Scan for the cell matching the given text and deliver its [x, y] coordinate at center. 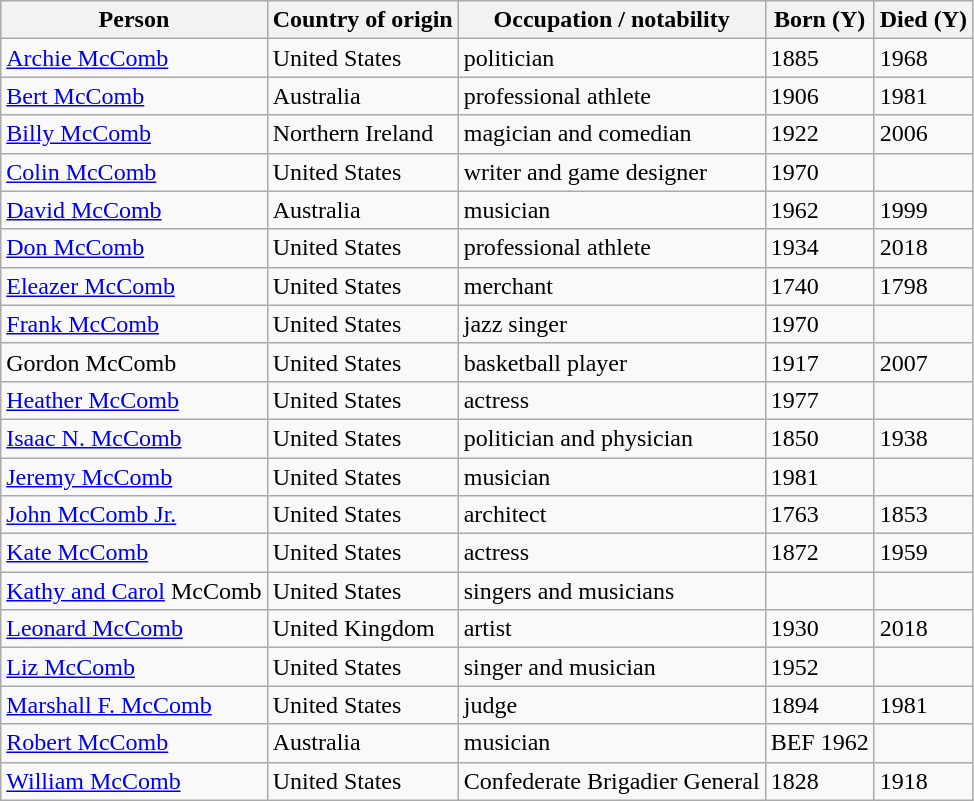
Confederate Brigadier General [612, 781]
singers and musicians [612, 591]
Gordon McComb [134, 362]
1850 [820, 438]
Bert McComb [134, 96]
architect [612, 515]
1952 [820, 667]
Frank McComb [134, 324]
2006 [923, 134]
merchant [612, 286]
Northern Ireland [362, 134]
1763 [820, 515]
David McComb [134, 210]
Jeremy McComb [134, 477]
2007 [923, 362]
Eleazer McComb [134, 286]
1999 [923, 210]
1917 [820, 362]
1977 [820, 400]
1968 [923, 58]
politician and physician [612, 438]
Archie McComb [134, 58]
1962 [820, 210]
Robert McComb [134, 743]
William McComb [134, 781]
artist [612, 629]
basketball player [612, 362]
1798 [923, 286]
Kate McComb [134, 553]
judge [612, 705]
1930 [820, 629]
politician [612, 58]
Isaac N. McComb [134, 438]
writer and game designer [612, 172]
John McComb Jr. [134, 515]
Leonard McComb [134, 629]
singer and musician [612, 667]
1872 [820, 553]
magician and comedian [612, 134]
Person [134, 20]
jazz singer [612, 324]
BEF 1962 [820, 743]
Country of origin [362, 20]
United Kingdom [362, 629]
Kathy and Carol McComb [134, 591]
Died (Y) [923, 20]
Heather McComb [134, 400]
1906 [820, 96]
1938 [923, 438]
Liz McComb [134, 667]
Marshall F. McComb [134, 705]
Occupation / notability [612, 20]
1885 [820, 58]
Colin McComb [134, 172]
Born (Y) [820, 20]
1853 [923, 515]
1934 [820, 248]
Don McComb [134, 248]
1959 [923, 553]
1918 [923, 781]
1894 [820, 705]
1740 [820, 286]
1922 [820, 134]
Billy McComb [134, 134]
1828 [820, 781]
